Return the (x, y) coordinate for the center point of the cell that contains the specified text.  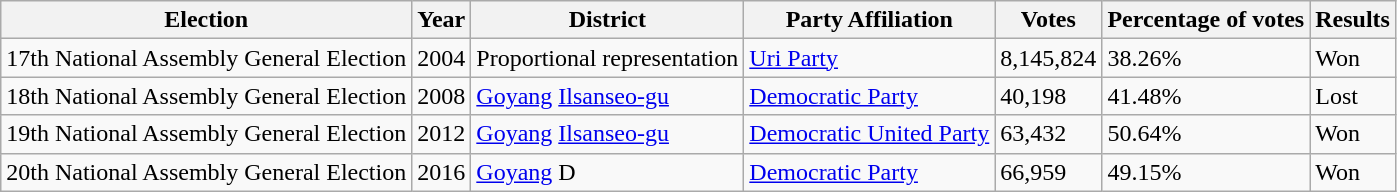
Election (206, 20)
Party Affiliation (870, 20)
20th National Assembly General Election (206, 172)
18th National Assembly General Election (206, 96)
63,432 (1048, 134)
Goyang D (608, 172)
41.48% (1206, 96)
66,959 (1048, 172)
2008 (442, 96)
Results (1353, 20)
50.64% (1206, 134)
49.15% (1206, 172)
19th National Assembly General Election (206, 134)
Democratic United Party (870, 134)
Votes (1048, 20)
8,145,824 (1048, 58)
Percentage of votes (1206, 20)
38.26% (1206, 58)
Proportional representation (608, 58)
17th National Assembly General Election (206, 58)
40,198 (1048, 96)
Lost (1353, 96)
Year (442, 20)
2012 (442, 134)
2004 (442, 58)
District (608, 20)
2016 (442, 172)
Uri Party (870, 58)
